Detect which cell encompasses the target text, then output its (X, Y) center coordinate. 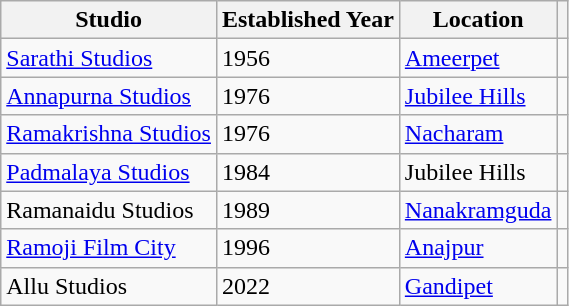
1956 (308, 58)
Gandipet (478, 286)
Allu Studios (109, 286)
Ramoji Film City (109, 248)
1984 (308, 172)
Ameerpet (478, 58)
Studio (109, 20)
Established Year (308, 20)
Location (478, 20)
Padmalaya Studios (109, 172)
Ramanaidu Studios (109, 210)
Anajpur (478, 248)
Ramakrishna Studios (109, 134)
2022 (308, 286)
Sarathi Studios (109, 58)
1996 (308, 248)
1989 (308, 210)
Nanakramguda (478, 210)
Annapurna Studios (109, 96)
Nacharam (478, 134)
